Extract the (X, Y) coordinate from the center of the cell holding the provided text.  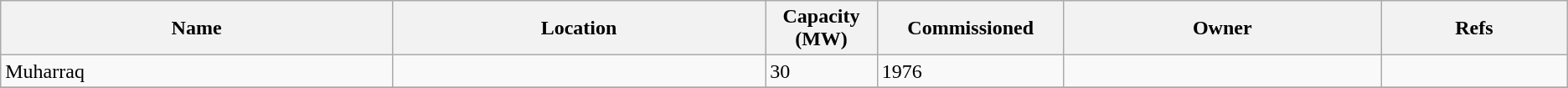
Capacity (MW) (822, 28)
1976 (970, 71)
Owner (1223, 28)
Muharraq (197, 71)
Name (197, 28)
Location (578, 28)
Commissioned (970, 28)
30 (822, 71)
Refs (1474, 28)
